Provide the [X, Y] coordinate of the cell's center where the given text is located.  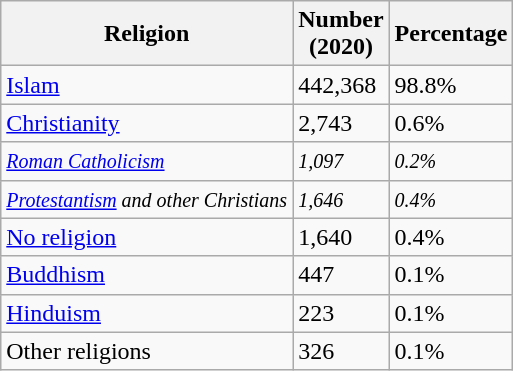
Number (2020) [341, 34]
Roman Catholicism [147, 161]
442,368 [341, 85]
Hinduism [147, 313]
326 [341, 351]
447 [341, 275]
1,646 [341, 199]
No religion [147, 237]
Protestantism and other Christians [147, 199]
Percentage [451, 34]
0.6% [451, 123]
2,743 [341, 123]
Other religions [147, 351]
1,640 [341, 237]
Buddhism [147, 275]
Christianity [147, 123]
Islam [147, 85]
0.2% [451, 161]
98.8% [451, 85]
223 [341, 313]
1,097 [341, 161]
Religion [147, 34]
